Capture the cell that displays the provided text and extract its [X, Y] central coordinate. 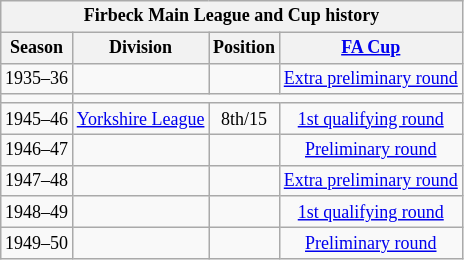
1948–49 [37, 212]
1949–50 [37, 244]
Firbeck Main League and Cup history [232, 16]
Division [140, 48]
FA Cup [370, 48]
1946–47 [37, 150]
1935–36 [37, 78]
8th/15 [244, 118]
Position [244, 48]
Season [37, 48]
1945–46 [37, 118]
1947–48 [37, 180]
Yorkshire League [140, 118]
